Search for the cell housing the specified text and yield its (X, Y) center coordinate. 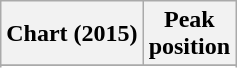
Chart (2015) (72, 34)
Peak position (189, 34)
